From the cell containing the given text, extract its center point as (X, Y) coordinate. 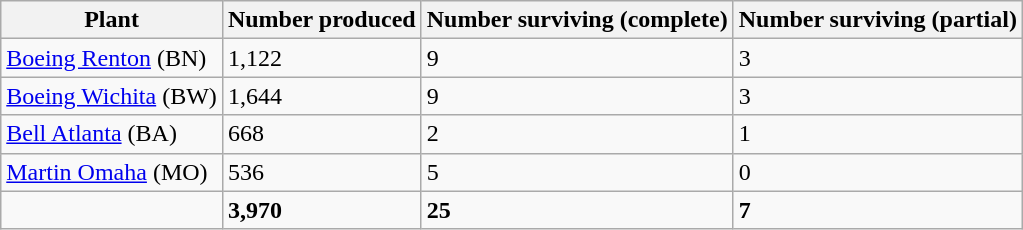
1,122 (322, 58)
1,644 (322, 96)
Martin Omaha (MO) (112, 172)
536 (322, 172)
2 (577, 134)
Number surviving (partial) (878, 20)
668 (322, 134)
3,970 (322, 210)
5 (577, 172)
0 (878, 172)
Number produced (322, 20)
Plant (112, 20)
Boeing Renton (BN) (112, 58)
Number surviving (complete) (577, 20)
Bell Atlanta (BA) (112, 134)
1 (878, 134)
Boeing Wichita (BW) (112, 96)
25 (577, 210)
7 (878, 210)
